Pinpoint the cell where the given text exists, returning its [X, Y] midpoint coordinate. 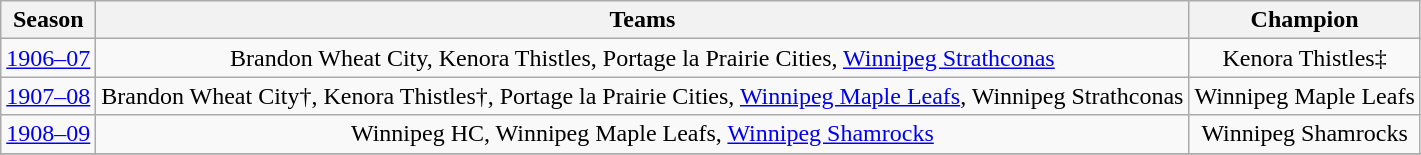
Brandon Wheat City, Kenora Thistles, Portage la Prairie Cities, Winnipeg Strathconas [642, 58]
Winnipeg Maple Leafs [1304, 96]
1907–08 [48, 96]
1906–07 [48, 58]
1908–09 [48, 134]
Kenora Thistles‡ [1304, 58]
Brandon Wheat City†, Kenora Thistles†, Portage la Prairie Cities, Winnipeg Maple Leafs, Winnipeg Strathconas [642, 96]
Champion [1304, 20]
Winnipeg HC, Winnipeg Maple Leafs, Winnipeg Shamrocks [642, 134]
Winnipeg Shamrocks [1304, 134]
Season [48, 20]
Teams [642, 20]
